Provide the (x, y) coordinate of the cell's center where the given text is located.  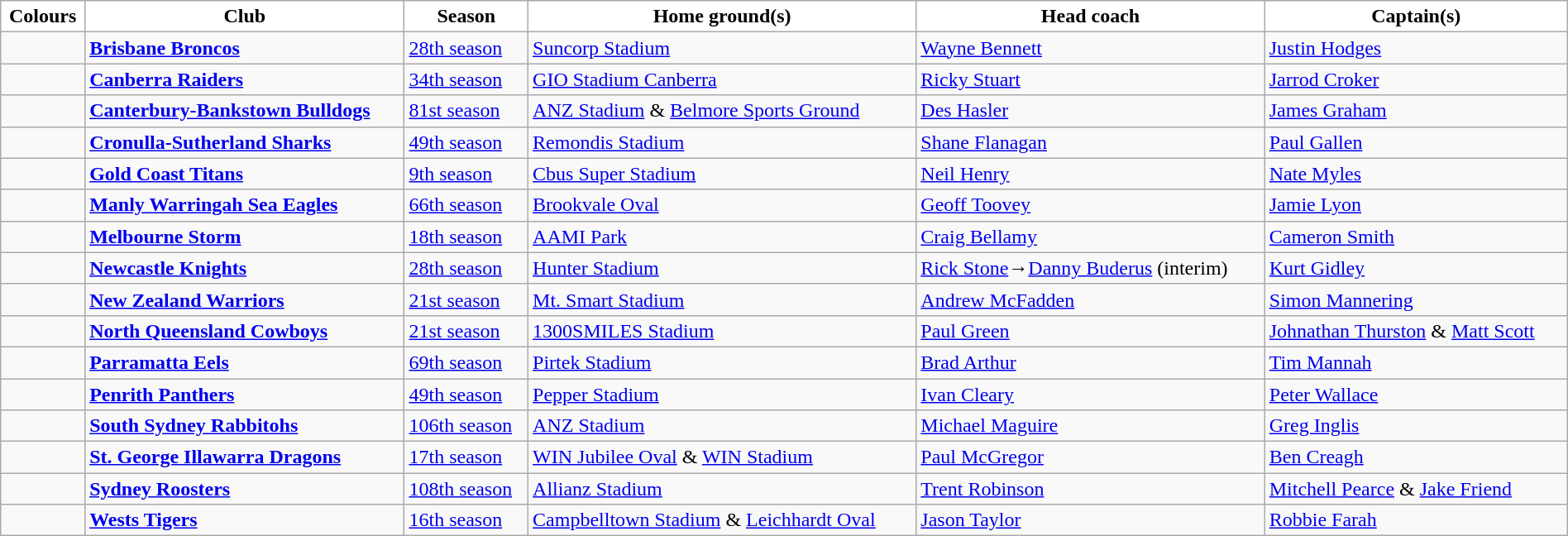
Pirtek Stadium (723, 362)
Michael Maguire (1090, 426)
Neil Henry (1090, 174)
Suncorp Stadium (723, 48)
Tim Mannah (1416, 362)
Penrith Panthers (245, 395)
Ben Creagh (1416, 457)
Peter Wallace (1416, 395)
Simon Mannering (1416, 299)
Paul Gallen (1416, 142)
66th season (466, 205)
Johnathan Thurston & Matt Scott (1416, 331)
Kurt Gidley (1416, 268)
Head coach (1090, 17)
108th season (466, 489)
Mitchell Pearce & Jake Friend (1416, 489)
Hunter Stadium (723, 268)
Jarrod Croker (1416, 79)
Nate Myles (1416, 174)
Home ground(s) (723, 17)
Brad Arthur (1090, 362)
17th season (466, 457)
Wests Tigers (245, 520)
Cameron Smith (1416, 237)
18th season (466, 237)
James Graham (1416, 111)
Shane Flanagan (1090, 142)
Campbelltown Stadium & Leichhardt Oval (723, 520)
81st season (466, 111)
106th season (466, 426)
Ivan Cleary (1090, 395)
Brookvale Oval (723, 205)
Melbourne Storm (245, 237)
Sydney Roosters (245, 489)
North Queensland Cowboys (245, 331)
1300SMILES Stadium (723, 331)
Club (245, 17)
Parramatta Eels (245, 362)
ANZ Stadium & Belmore Sports Ground (723, 111)
New Zealand Warriors (245, 299)
WIN Jubilee Oval & WIN Stadium (723, 457)
Brisbane Broncos (245, 48)
16th season (466, 520)
Manly Warringah Sea Eagles (245, 205)
Justin Hodges (1416, 48)
Des Hasler (1090, 111)
Gold Coast Titans (245, 174)
Geoff Toovey (1090, 205)
St. George Illawarra Dragons (245, 457)
Greg Inglis (1416, 426)
Jamie Lyon (1416, 205)
Rick Stone→Danny Buderus (interim) (1090, 268)
Trent Robinson (1090, 489)
ANZ Stadium (723, 426)
Remondis Stadium (723, 142)
Robbie Farah (1416, 520)
Ricky Stuart (1090, 79)
Captain(s) (1416, 17)
Cronulla-Sutherland Sharks (245, 142)
Paul McGregor (1090, 457)
Paul Green (1090, 331)
South Sydney Rabbitohs (245, 426)
Canterbury-Bankstown Bulldogs (245, 111)
Colours (43, 17)
34th season (466, 79)
Newcastle Knights (245, 268)
AAMI Park (723, 237)
Cbus Super Stadium (723, 174)
Pepper Stadium (723, 395)
Mt. Smart Stadium (723, 299)
Craig Bellamy (1090, 237)
Andrew McFadden (1090, 299)
GIO Stadium Canberra (723, 79)
Season (466, 17)
9th season (466, 174)
Wayne Bennett (1090, 48)
Allianz Stadium (723, 489)
Jason Taylor (1090, 520)
69th season (466, 362)
Canberra Raiders (245, 79)
